Return [x, y] of the center of cell containing provided text 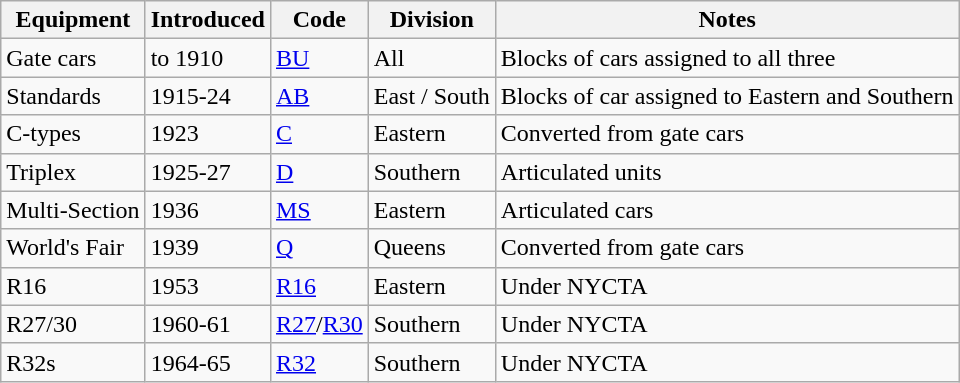
1964-65 [208, 362]
C-types [73, 134]
Introduced [208, 20]
Blocks of car assigned to Eastern and Southern [727, 96]
D [319, 172]
to 1910 [208, 58]
Articulated cars [727, 210]
R32s [73, 362]
1960-61 [208, 324]
Code [319, 20]
AB [319, 96]
Notes [727, 20]
1953 [208, 286]
R27/R30 [319, 324]
World's Fair [73, 248]
1939 [208, 248]
1915-24 [208, 96]
C [319, 134]
Triplex [73, 172]
Articulated units [727, 172]
BU [319, 58]
R32 [319, 362]
East / South [432, 96]
MS [319, 210]
Blocks of cars assigned to all three [727, 58]
Gate cars [73, 58]
1925-27 [208, 172]
Multi-Section [73, 210]
All [432, 58]
1923 [208, 134]
Equipment [73, 20]
Division [432, 20]
Standards [73, 96]
Queens [432, 248]
R27/30 [73, 324]
1936 [208, 210]
Q [319, 248]
